For the text-containing cell, return its midpoint in (X, Y) coordinate format. 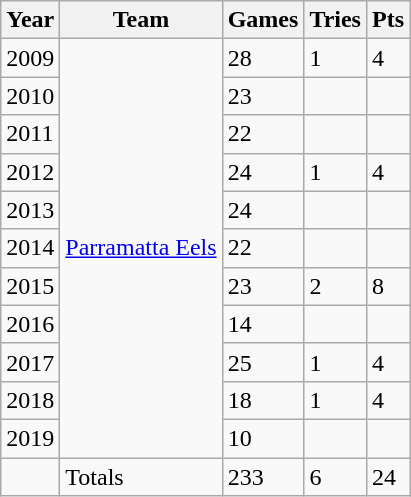
8 (388, 286)
10 (263, 438)
14 (263, 324)
2013 (30, 210)
25 (263, 362)
6 (336, 477)
2019 (30, 438)
Year (30, 20)
2012 (30, 172)
Pts (388, 20)
2 (336, 286)
2010 (30, 96)
2018 (30, 400)
Tries (336, 20)
2014 (30, 248)
233 (263, 477)
18 (263, 400)
2009 (30, 58)
2017 (30, 362)
2011 (30, 134)
2015 (30, 286)
Games (263, 20)
Totals (141, 477)
2016 (30, 324)
Team (141, 20)
28 (263, 58)
Parramatta Eels (141, 248)
